Search for the cell housing the specified text and yield its [X, Y] center coordinate. 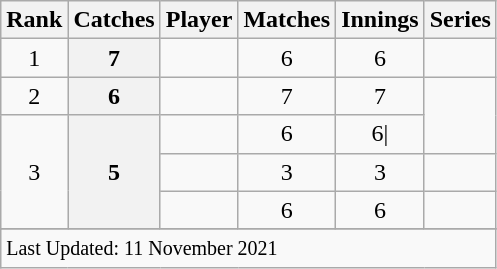
Series [460, 20]
Catches [114, 20]
Last Updated: 11 November 2021 [249, 248]
Innings [380, 20]
6| [380, 134]
Matches [287, 20]
Player [199, 20]
5 [114, 172]
2 [34, 96]
1 [34, 58]
Rank [34, 20]
